Determine the (x, y) coordinate at the center of the cell enclosing the given text.  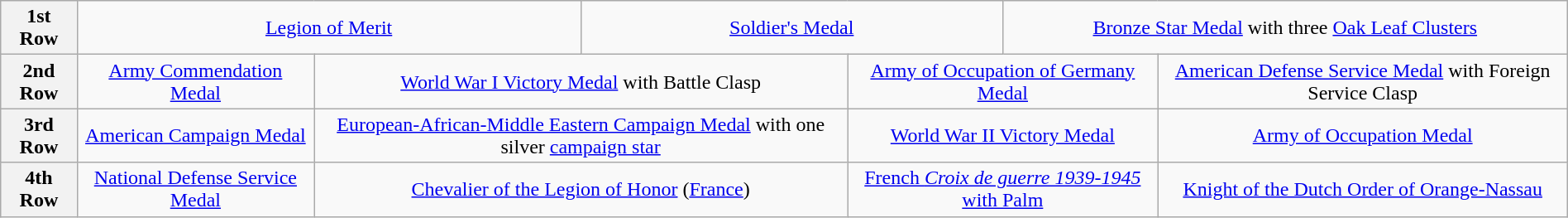
1st Row (39, 28)
Army Commendation Medal (195, 81)
American Campaign Medal (195, 136)
American Defense Service Medal with Foreign Service Clasp (1363, 81)
European-African-Middle Eastern Campaign Medal with one silver campaign star (581, 136)
Soldier's Medal (791, 28)
National Defense Service Medal (195, 189)
Legion of Merit (329, 28)
Chevalier of the Legion of Honor (France) (581, 189)
4th Row (39, 189)
World War I Victory Medal with Battle Clasp (581, 81)
Army of Occupation of Germany Medal (1002, 81)
French Croix de guerre 1939-1945 with Palm (1002, 189)
3rd Row (39, 136)
2nd Row (39, 81)
Bronze Star Medal with three Oak Leaf Clusters (1285, 28)
Army of Occupation Medal (1363, 136)
World War II Victory Medal (1002, 136)
Knight of the Dutch Order of Orange-Nassau (1363, 189)
